Provide the (x, y) coordinate of the cell's center where the given text is located.  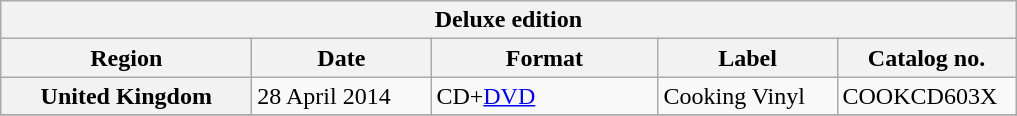
28 April 2014 (342, 96)
Catalog no. (926, 58)
CD+DVD (544, 96)
Region (126, 58)
COOKCD603X (926, 96)
Label (748, 58)
United Kingdom (126, 96)
Date (342, 58)
Deluxe edition (508, 20)
Format (544, 58)
Cooking Vinyl (748, 96)
